Pinpoint the cell where the given text exists, returning its [X, Y] midpoint coordinate. 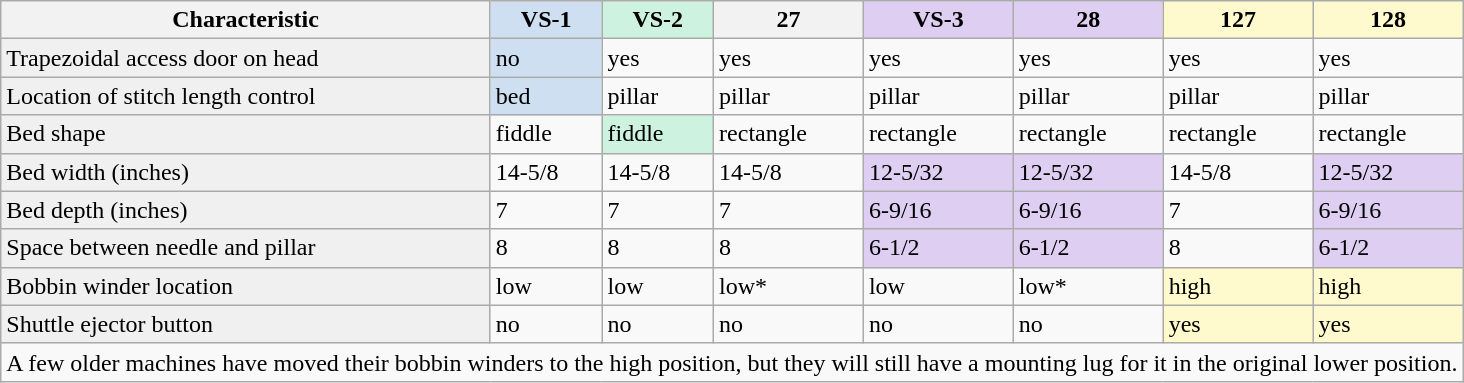
Characteristic [246, 20]
bed [546, 96]
Bed width (inches) [246, 172]
VS-1 [546, 20]
Bed depth (inches) [246, 210]
Bed shape [246, 134]
128 [1388, 20]
Bobbin winder location [246, 286]
27 [789, 20]
127 [1238, 20]
Trapezoidal access door on head [246, 58]
28 [1088, 20]
Shuttle ejector button [246, 324]
VS-3 [938, 20]
VS-2 [658, 20]
Location of stitch length control [246, 96]
Space between needle and pillar [246, 248]
